Pinpoint the cell where the given text exists, returning its (X, Y) midpoint coordinate. 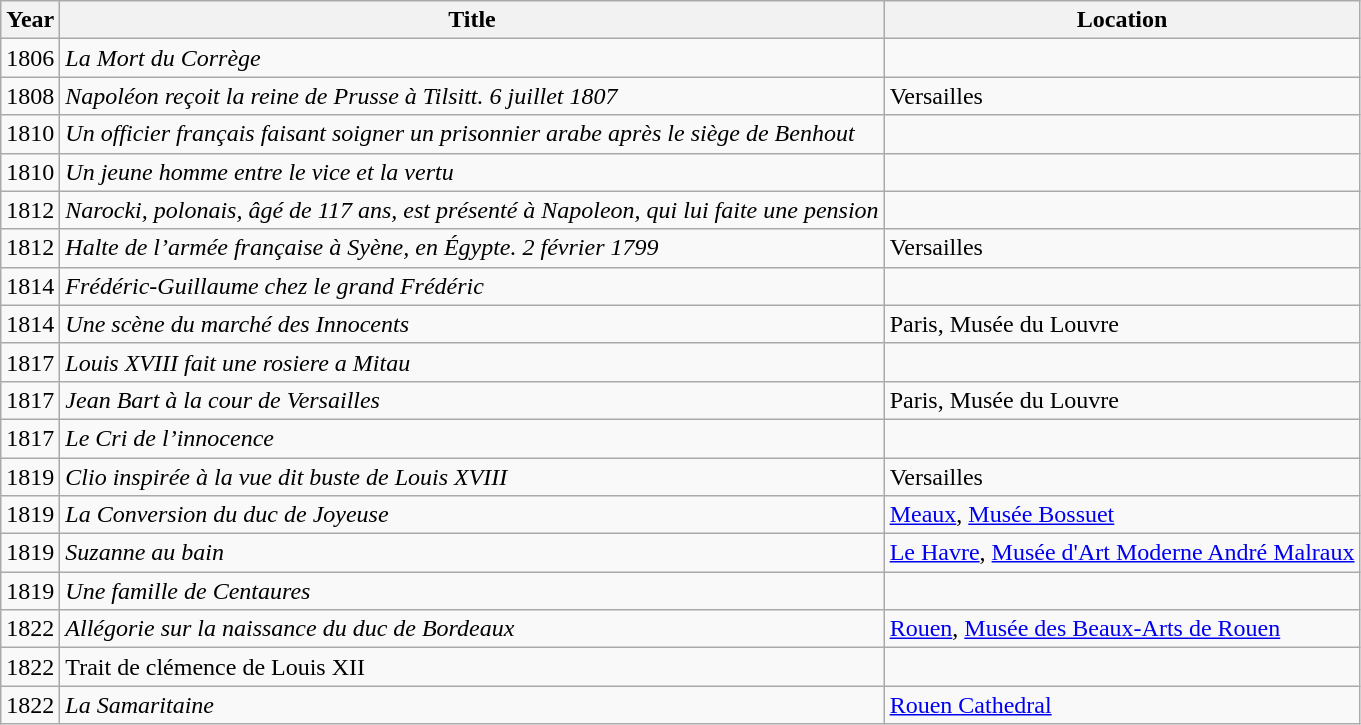
La Conversion du duc de Joyeuse (472, 515)
Rouen Cathedral (1122, 705)
Une famille de Centaures (472, 591)
Un jeune homme entre le vice et la vertu (472, 172)
Le Cri de l’innocence (472, 438)
Rouen, Musée des Beaux-Arts de Rouen (1122, 629)
Title (472, 20)
1808 (30, 96)
Meaux, Musée Bossuet (1122, 515)
Frédéric-Guillaume chez le grand Frédéric (472, 286)
Narocki, polonais, âgé de 117 ans, est présenté à Napoleon, qui lui faite une pension (472, 210)
Location (1122, 20)
Napoléon reçoit la reine de Prusse à Tilsitt. 6 juillet 1807 (472, 96)
La Mort du Corrège (472, 58)
1806 (30, 58)
Halte de l’armée française à Syène, en Égypte. 2 février 1799 (472, 248)
Le Havre, Musée d'Art Moderne André Malraux (1122, 553)
Suzanne au bain (472, 553)
Un officier français faisant soigner un prisonnier arabe après le siège de Benhout (472, 134)
Jean Bart à la cour de Versailles (472, 400)
Allégorie sur la naissance du duc de Bordeaux (472, 629)
La Samaritaine (472, 705)
Clio inspirée à la vue dit buste de Louis XVIII (472, 477)
Year (30, 20)
Trait de clémence de Louis XII (472, 667)
Louis XVIII fait une rosiere a Mitau (472, 362)
Une scène du marché des Innocents (472, 324)
